Search for the cell housing the specified text and yield its (x, y) center coordinate. 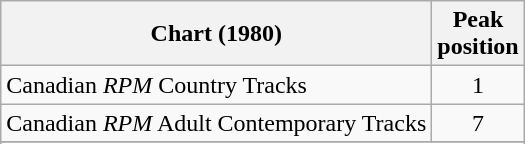
1 (478, 85)
7 (478, 123)
Peakposition (478, 34)
Chart (1980) (216, 34)
Canadian RPM Adult Contemporary Tracks (216, 123)
Canadian RPM Country Tracks (216, 85)
